Search for the cell housing the specified text and yield its [X, Y] center coordinate. 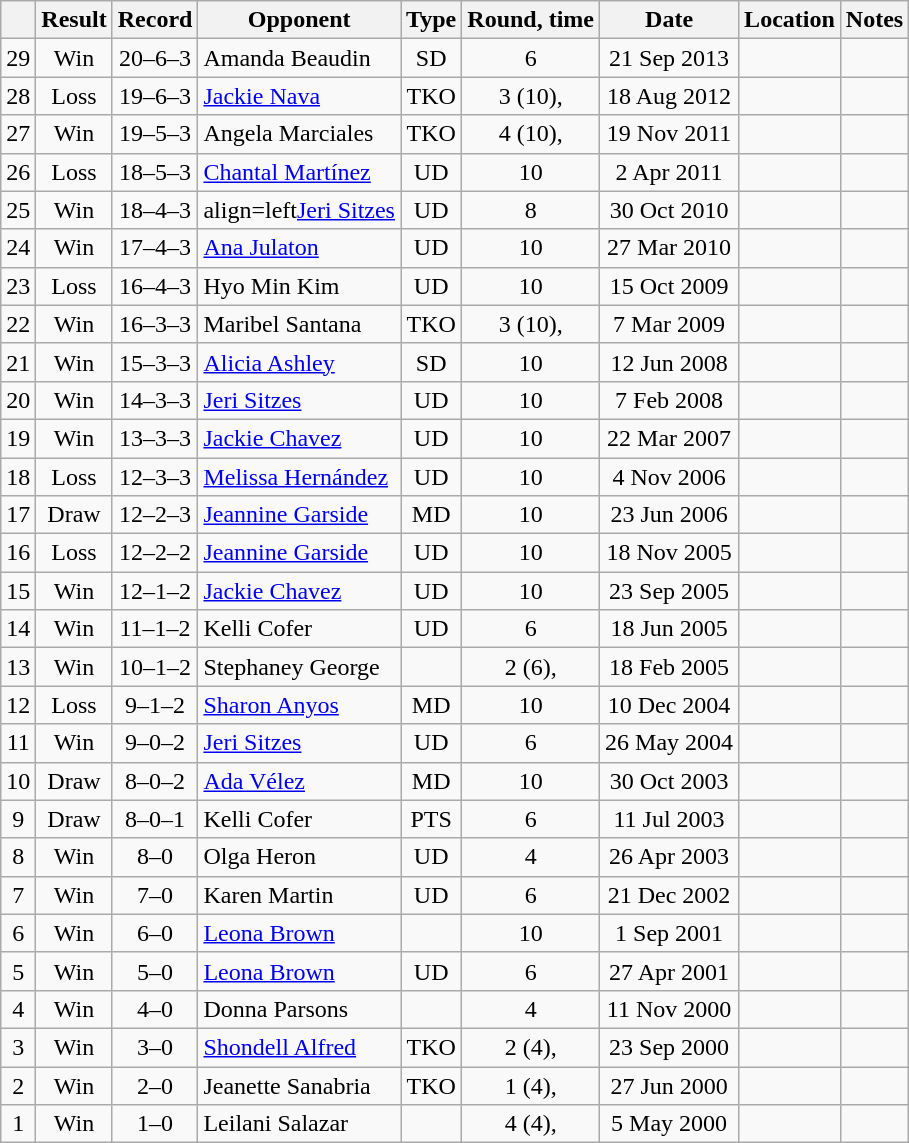
18–5–3 [155, 172]
PTS [430, 819]
27 Jun 2000 [670, 1085]
9–0–2 [155, 743]
19 [18, 438]
21 Sep 2013 [670, 58]
15–3–3 [155, 362]
13–3–3 [155, 438]
16 [18, 553]
28 [18, 96]
align=leftJeri Sitzes [300, 210]
2–0 [155, 1085]
7–0 [155, 895]
18 Nov 2005 [670, 553]
Hyo Min Kim [300, 286]
11 Nov 2000 [670, 1009]
10–1–2 [155, 667]
19 Nov 2011 [670, 134]
18 Feb 2005 [670, 667]
Olga Heron [300, 857]
12 Jun 2008 [670, 362]
18 [18, 477]
12–1–2 [155, 591]
Alicia Ashley [300, 362]
Round, time [531, 20]
30 Oct 2003 [670, 781]
Amanda Beaudin [300, 58]
18 Jun 2005 [670, 629]
Jeanette Sanabria [300, 1085]
Angela Marciales [300, 134]
17 [18, 515]
2 (4), [531, 1047]
13 [18, 667]
Donna Parsons [300, 1009]
27 [18, 134]
Result [74, 20]
Melissa Hernández [300, 477]
21 [18, 362]
16–3–3 [155, 324]
Sharon Anyos [300, 705]
26 [18, 172]
5–0 [155, 971]
12–2–3 [155, 515]
2 (6), [531, 667]
4 (10), [531, 134]
Notes [874, 20]
23 Sep 2005 [670, 591]
7 [18, 895]
8–0–1 [155, 819]
20 [18, 400]
1–0 [155, 1124]
9 [18, 819]
1 (4), [531, 1085]
5 [18, 971]
23 Sep 2000 [670, 1047]
22 Mar 2007 [670, 438]
Location [790, 20]
5 May 2000 [670, 1124]
Stephaney George [300, 667]
26 Apr 2003 [670, 857]
20–6–3 [155, 58]
3 [18, 1047]
11 Jul 2003 [670, 819]
17–4–3 [155, 248]
Maribel Santana [300, 324]
2 [18, 1085]
15 [18, 591]
29 [18, 58]
10 Dec 2004 [670, 705]
26 May 2004 [670, 743]
14–3–3 [155, 400]
21 Dec 2002 [670, 895]
19–5–3 [155, 134]
8–0 [155, 857]
1 [18, 1124]
4 (4), [531, 1124]
12 [18, 705]
30 Oct 2010 [670, 210]
14 [18, 629]
3–0 [155, 1047]
Shondell Alfred [300, 1047]
19–6–3 [155, 96]
Date [670, 20]
Record [155, 20]
22 [18, 324]
4–0 [155, 1009]
11 [18, 743]
Ada Vélez [300, 781]
27 Apr 2001 [670, 971]
Ana Julaton [300, 248]
Jackie Nava [300, 96]
Chantal Martínez [300, 172]
Leilani Salazar [300, 1124]
25 [18, 210]
9–1–2 [155, 705]
Opponent [300, 20]
27 Mar 2010 [670, 248]
15 Oct 2009 [670, 286]
7 Feb 2008 [670, 400]
16–4–3 [155, 286]
7 Mar 2009 [670, 324]
Type [430, 20]
Karen Martin [300, 895]
12–2–2 [155, 553]
8–0–2 [155, 781]
2 Apr 2011 [670, 172]
24 [18, 248]
1 Sep 2001 [670, 933]
12–3–3 [155, 477]
4 Nov 2006 [670, 477]
11–1–2 [155, 629]
6–0 [155, 933]
18 Aug 2012 [670, 96]
18–4–3 [155, 210]
23 Jun 2006 [670, 515]
23 [18, 286]
